Capture the cell that displays the provided text and extract its [X, Y] central coordinate. 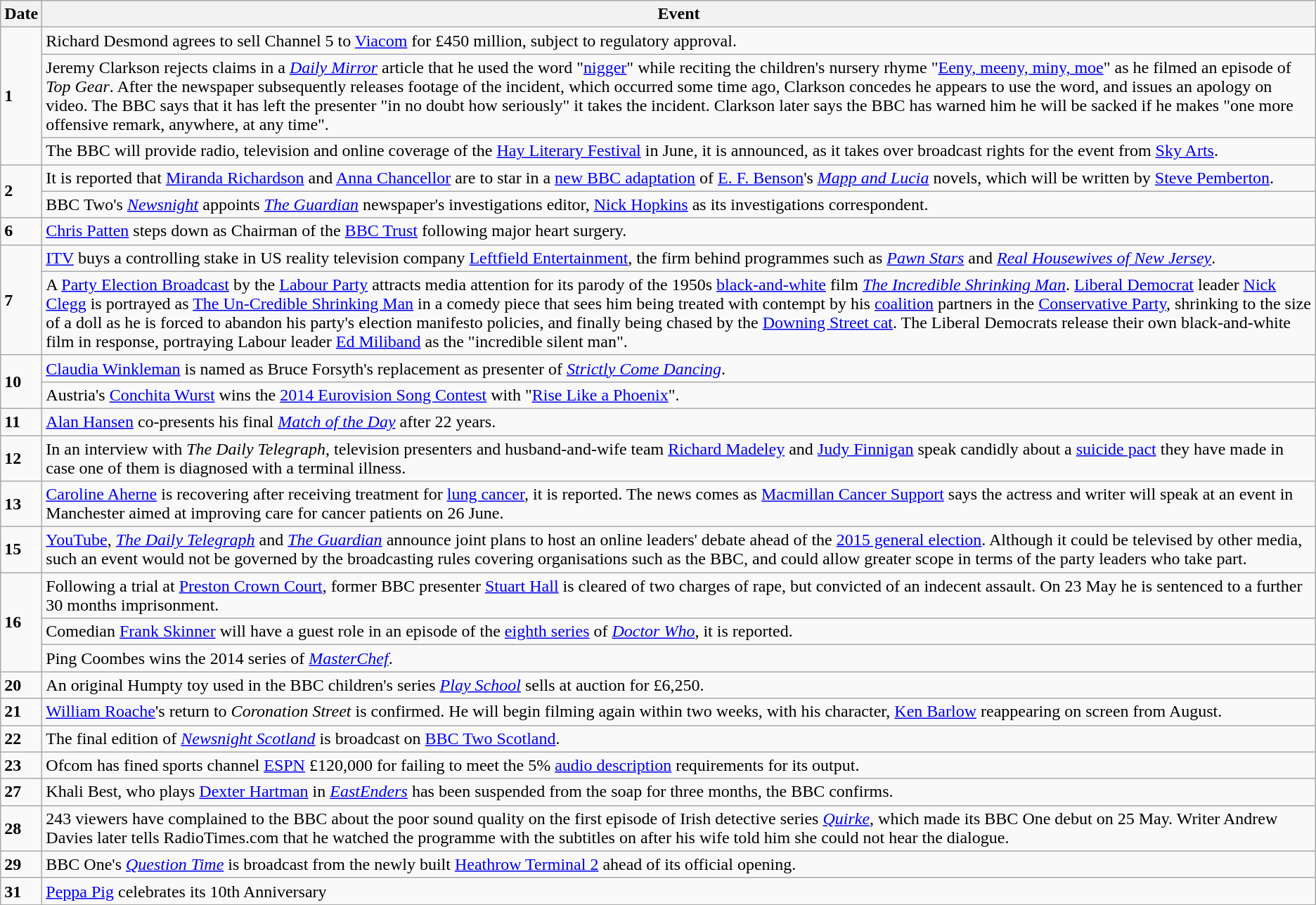
28 [21, 828]
1 [21, 96]
7 [21, 299]
Ping Coombes wins the 2014 series of MasterChef. [679, 658]
20 [21, 685]
BBC Two's Newsnight appoints The Guardian newspaper's investigations editor, Nick Hopkins as its investigations correspondent. [679, 204]
Alan Hansen co-presents his final Match of the Day after 22 years. [679, 422]
The final edition of Newsnight Scotland is broadcast on BBC Two Scotland. [679, 738]
Peppa Pig celebrates its 10th Anniversary [679, 891]
10 [21, 382]
An original Humpty toy used in the BBC children's series Play School sells at auction for £6,250. [679, 685]
13 [21, 504]
2 [21, 191]
Event [679, 14]
12 [21, 458]
16 [21, 623]
29 [21, 864]
Austria's Conchita Wurst wins the 2014 Eurovision Song Contest with "Rise Like a Phoenix". [679, 395]
Claudia Winkleman is named as Bruce Forsyth's replacement as presenter of Strictly Come Dancing. [679, 368]
11 [21, 422]
22 [21, 738]
Date [21, 14]
Khali Best, who plays Dexter Hartman in EastEnders has been suspended from the soap for three months, the BBC confirms. [679, 792]
Comedian Frank Skinner will have a guest role in an episode of the eighth series of Doctor Who, it is reported. [679, 632]
21 [21, 712]
27 [21, 792]
Chris Patten steps down as Chairman of the BBC Trust following major heart surgery. [679, 231]
Ofcom has fined sports channel ESPN £120,000 for failing to meet the 5% audio description requirements for its output. [679, 765]
23 [21, 765]
31 [21, 891]
15 [21, 549]
Richard Desmond agrees to sell Channel 5 to Viacom for £450 million, subject to regulatory approval. [679, 41]
BBC One's Question Time is broadcast from the newly built Heathrow Terminal 2 ahead of its official opening. [679, 864]
6 [21, 231]
